Return the (x, y) coordinate for the center point of the cell that contains the specified text.  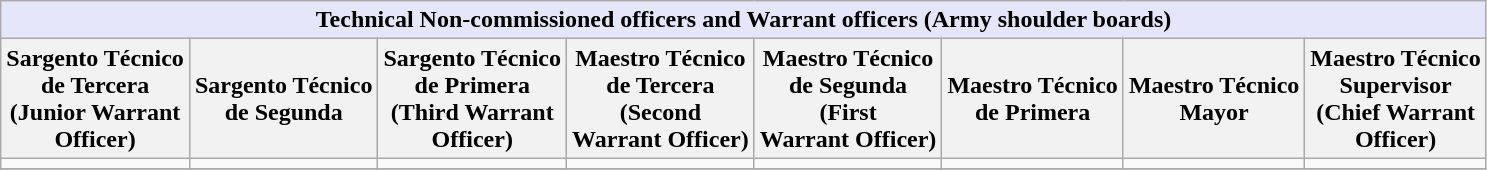
Maestro Técnico de Tercera (SecondWarrant Officer) (661, 98)
Sargento Técnico de Segunda (284, 98)
Technical Non-commissioned officers and Warrant officers (Army shoulder boards) (744, 20)
Sargento Técnico de Primera (Third WarrantOfficer) (472, 98)
Maestro Técnico Mayor (1214, 98)
Sargento Técnico de Tercera(Junior Warrant Officer) (96, 98)
Maestro Técnico de Segunda(FirstWarrant Officer) (848, 98)
Maestro Técnico Supervisor(Chief WarrantOfficer) (1396, 98)
Maestro Técnico de Primera (1032, 98)
